Pinpoint the cell where the given text exists, returning its (x, y) midpoint coordinate. 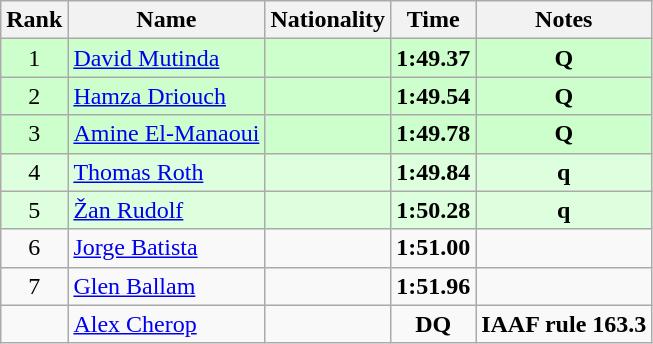
2 (34, 96)
Alex Cherop (166, 324)
Rank (34, 20)
1:49.37 (434, 58)
Amine El-Manaoui (166, 134)
David Mutinda (166, 58)
1:50.28 (434, 210)
DQ (434, 324)
1:51.96 (434, 286)
4 (34, 172)
1 (34, 58)
7 (34, 286)
Nationality (328, 20)
Name (166, 20)
Jorge Batista (166, 248)
Thomas Roth (166, 172)
1:51.00 (434, 248)
5 (34, 210)
3 (34, 134)
Žan Rudolf (166, 210)
Hamza Driouch (166, 96)
Glen Ballam (166, 286)
1:49.54 (434, 96)
1:49.78 (434, 134)
1:49.84 (434, 172)
Time (434, 20)
6 (34, 248)
Notes (564, 20)
IAAF rule 163.3 (564, 324)
